Output the [x, y] coordinate of the center of the cell containing the given text.  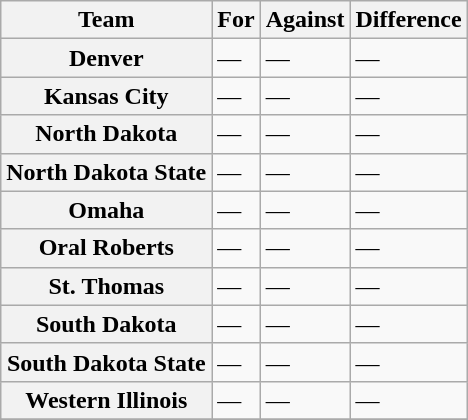
South Dakota State [106, 362]
Oral Roberts [106, 248]
North Dakota State [106, 172]
Difference [408, 20]
South Dakota [106, 324]
For [236, 20]
Kansas City [106, 96]
St. Thomas [106, 286]
North Dakota [106, 134]
Against [305, 20]
Denver [106, 58]
Team [106, 20]
Omaha [106, 210]
Western Illinois [106, 400]
